Find where the given text appears and provide that cell's center as [x, y] coordinate. 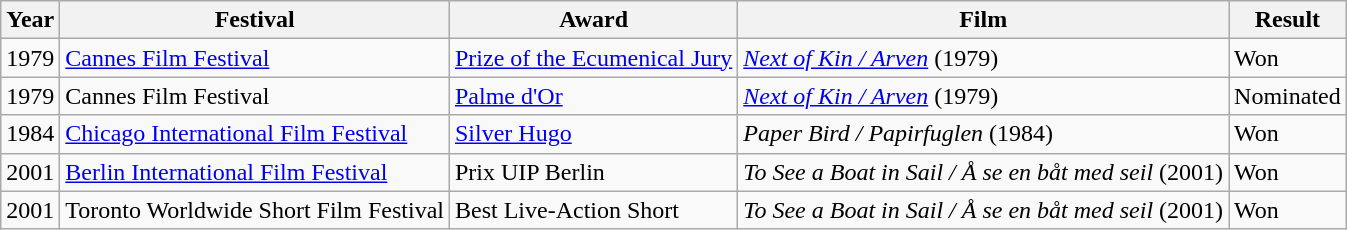
Berlin International Film Festival [255, 172]
Silver Hugo [593, 134]
Prix UIP Berlin [593, 172]
Prize of the Ecumenical Jury [593, 58]
Year [30, 20]
Result [1288, 20]
Toronto Worldwide Short Film Festival [255, 210]
Festival [255, 20]
Palme d'Or [593, 96]
Film [984, 20]
1984 [30, 134]
Paper Bird / Papirfuglen (1984) [984, 134]
Award [593, 20]
Best Live-Action Short [593, 210]
Chicago International Film Festival [255, 134]
Nominated [1288, 96]
